Extract the [X, Y] coordinate from the center of the cell holding the provided text.  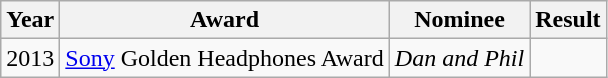
Nominee [459, 20]
2013 [30, 58]
Sony Golden Headphones Award [224, 58]
Dan and Phil [459, 58]
Award [224, 20]
Result [568, 20]
Year [30, 20]
